Output the (X, Y) coordinate of the center of the cell containing the given text.  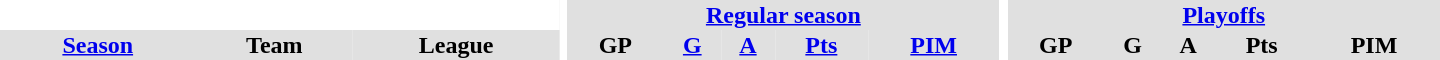
Team (274, 45)
Regular season (783, 15)
Playoffs (1224, 15)
League (456, 45)
Season (98, 45)
